Return [X, Y] of the center of cell containing provided text 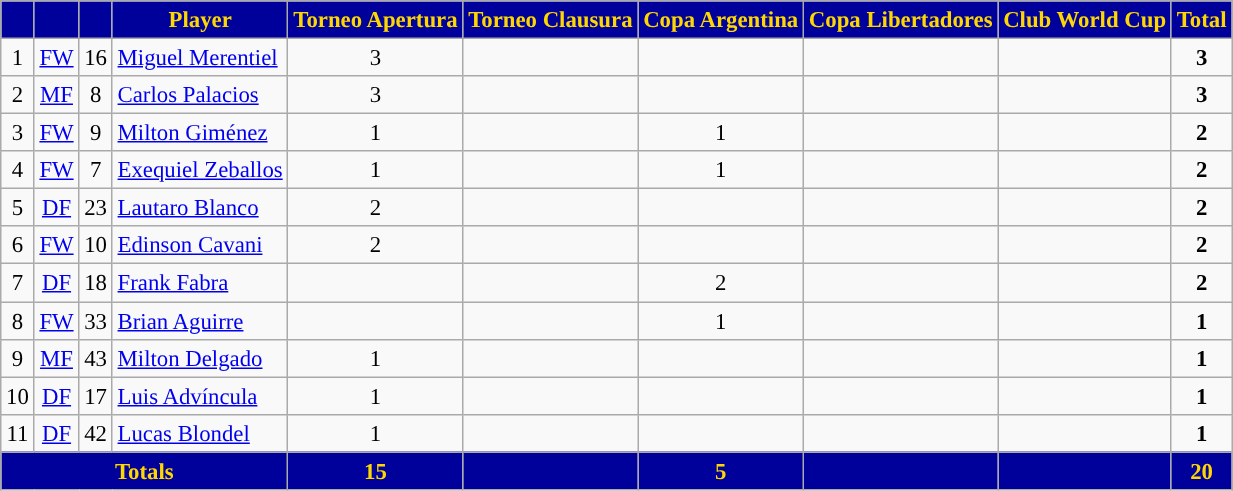
Miguel Merentiel [200, 58]
Torneo Apertura [376, 20]
Totals [144, 471]
Frank Fabra [200, 283]
Edinson Cavani [200, 245]
20 [1201, 471]
18 [96, 283]
Copa Argentina [721, 20]
Total [1201, 20]
Torneo Clausura [550, 20]
Exequiel Zeballos [200, 170]
23 [96, 208]
Luis Advíncula [200, 396]
42 [96, 433]
16 [96, 58]
Milton Delgado [200, 358]
11 [18, 433]
6 [18, 245]
43 [96, 358]
17 [96, 396]
Brian Aguirre [200, 321]
Carlos Palacios [200, 95]
Lucas Blondel [200, 433]
Club World Cup [1085, 20]
15 [376, 471]
Player [200, 20]
4 [18, 170]
33 [96, 321]
Copa Libertadores [901, 20]
Milton Giménez [200, 133]
Lautaro Blanco [200, 208]
